Return (x, y) of the center of cell containing provided text 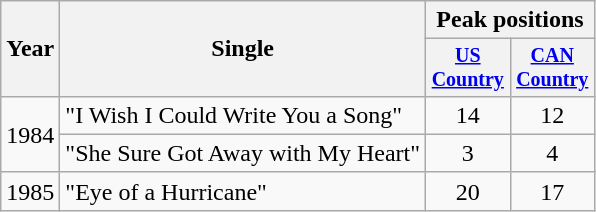
1984 (30, 134)
"She Sure Got Away with My Heart" (243, 153)
US Country (468, 68)
14 (468, 115)
12 (552, 115)
1985 (30, 191)
Single (243, 49)
"I Wish I Could Write You a Song" (243, 115)
20 (468, 191)
Peak positions (510, 20)
17 (552, 191)
CAN Country (552, 68)
Year (30, 49)
"Eye of a Hurricane" (243, 191)
4 (552, 153)
3 (468, 153)
